Provide the (x, y) coordinate of the cell's center where the given text is located.  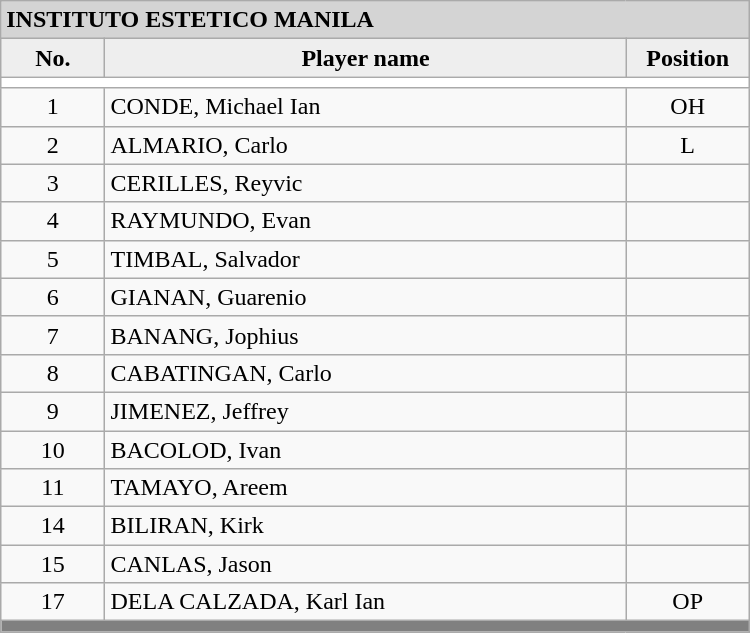
10 (53, 449)
7 (53, 335)
BANANG, Jophius (366, 335)
RAYMUNDO, Evan (366, 221)
BACOLOD, Ivan (366, 449)
2 (53, 145)
OH (688, 107)
OP (688, 602)
6 (53, 297)
CERILLES, Reyvic (366, 183)
GIANAN, Guarenio (366, 297)
L (688, 145)
17 (53, 602)
Player name (366, 58)
5 (53, 259)
15 (53, 564)
BILIRAN, Kirk (366, 526)
JIMENEZ, Jeffrey (366, 411)
11 (53, 488)
TIMBAL, Salvador (366, 259)
9 (53, 411)
CABATINGAN, Carlo (366, 373)
INSTITUTO ESTETICO MANILA (375, 20)
3 (53, 183)
DELA CALZADA, Karl Ian (366, 602)
TAMAYO, Areem (366, 488)
CANLAS, Jason (366, 564)
ALMARIO, Carlo (366, 145)
1 (53, 107)
CONDE, Michael Ian (366, 107)
No. (53, 58)
14 (53, 526)
8 (53, 373)
Position (688, 58)
4 (53, 221)
